Return [x, y] of the center of cell containing provided text 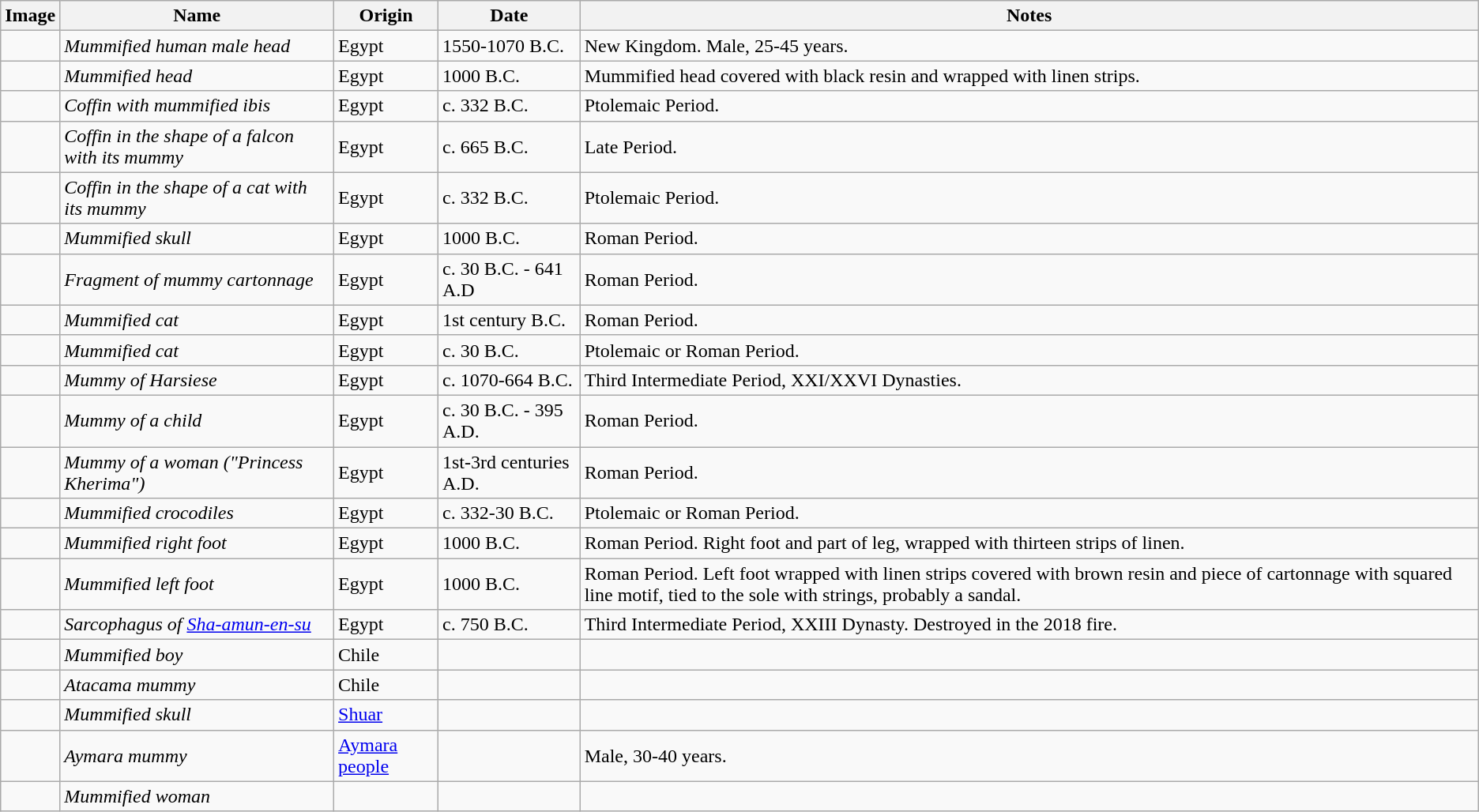
Sarcophagus of Sha-amun-en-su [198, 625]
Notes [1029, 16]
Mummified crocodiles [198, 513]
Mummified head [198, 76]
Atacama mummy [198, 685]
Mummified human male head [198, 46]
Mummy of a child [198, 420]
Coffin with mummified ibis [198, 106]
Mummified left foot [198, 585]
1550-1070 B.C. [509, 46]
Coffin in the shape of a falcon with its mummy [198, 147]
c. 1070-664 B.C. [509, 380]
Aymara people [386, 755]
c. 30 B.C. - 395 A.D. [509, 420]
Roman Period. Right foot and part of leg, wrapped with thirteen strips of linen. [1029, 543]
c. 332-30 B.C. [509, 513]
Aymara mummy [198, 755]
Coffin in the shape of a cat with its mummy [198, 197]
c. 750 B.C. [509, 625]
Mummy of Harsiese [198, 380]
Mummified head covered with black resin and wrapped with linen strips. [1029, 76]
c. 30 B.C. [509, 350]
Third Intermediate Period, XXIII Dynasty. Destroyed in the 2018 fire. [1029, 625]
c. 665 B.C. [509, 147]
Fragment of mummy cartonnage [198, 280]
Male, 30-40 years. [1029, 755]
Mummified woman [198, 796]
Mummified right foot [198, 543]
Image [30, 16]
Name [198, 16]
Shuar [386, 715]
1st century B.C. [509, 320]
Late Period. [1029, 147]
1st-3rd centuries A.D. [509, 472]
Third Intermediate Period, XXI/XXVI Dynasties. [1029, 380]
Mummified boy [198, 655]
Origin [386, 16]
c. 30 B.C. - 641 A.D [509, 280]
New Kingdom. Male, 25-45 years. [1029, 46]
Date [509, 16]
Mummy of a woman ("Princess Kherima") [198, 472]
